Detect which cell encompasses the target text, then output its (X, Y) center coordinate. 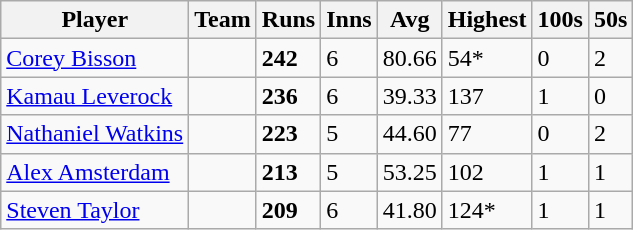
100s (560, 20)
236 (288, 96)
213 (288, 172)
54* (487, 58)
Inns (349, 20)
44.60 (410, 134)
39.33 (410, 96)
80.66 (410, 58)
Kamau Leverock (95, 96)
Avg (410, 20)
53.25 (410, 172)
223 (288, 134)
77 (487, 134)
209 (288, 210)
Team (223, 20)
242 (288, 58)
Player (95, 20)
Corey Bisson (95, 58)
Runs (288, 20)
102 (487, 172)
50s (610, 20)
Steven Taylor (95, 210)
Nathaniel Watkins (95, 134)
137 (487, 96)
Highest (487, 20)
124* (487, 210)
41.80 (410, 210)
Alex Amsterdam (95, 172)
